Provide the (x, y) coordinate of the cell's center where the given text is located.  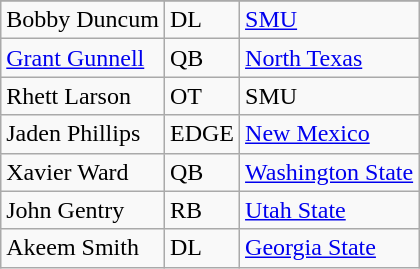
Bobby Duncum (83, 20)
EDGE (202, 134)
New Mexico (330, 134)
Rhett Larson (83, 96)
Georgia State (330, 248)
Jaden Phillips (83, 134)
Washington State (330, 172)
John Gentry (83, 210)
North Texas (330, 58)
Grant Gunnell (83, 58)
Utah State (330, 210)
RB (202, 210)
Akeem Smith (83, 248)
Xavier Ward (83, 172)
OT (202, 96)
